Extract the (X, Y) coordinate from the center of the cell holding the provided text.  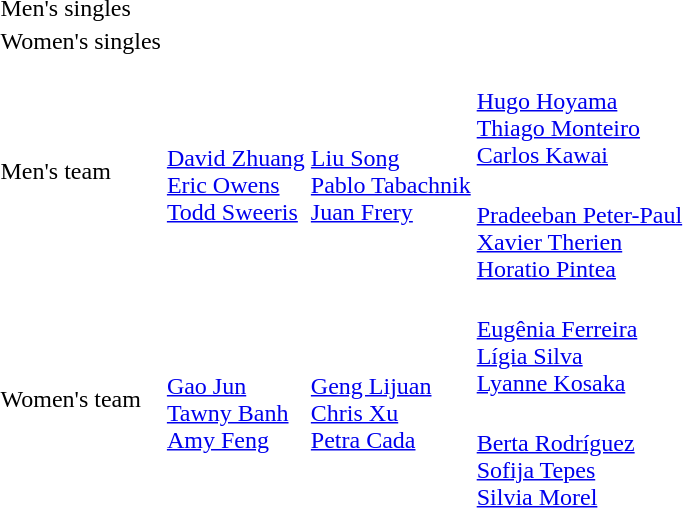
Eugênia FerreiraLígia SilvaLyanne Kosaka (579, 342)
David ZhuangEric OwensTodd Sweeris (236, 172)
Liu SongPablo TabachnikJuan Frery (390, 172)
Pradeeban Peter-PaulXavier TherienHoratio Pintea (579, 228)
Hugo HoyamaThiago MonteiroCarlos Kawai (579, 114)
